Determine the [X, Y] coordinate at the center of the cell enclosing the given text.  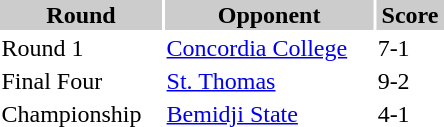
9-2 [410, 81]
Round [81, 15]
Concordia College [269, 48]
7-1 [410, 48]
Round 1 [81, 48]
Opponent [269, 15]
Score [410, 15]
St. Thomas [269, 81]
Final Four [81, 81]
